Return the (X, Y) coordinate for the center point of the cell that contains the specified text.  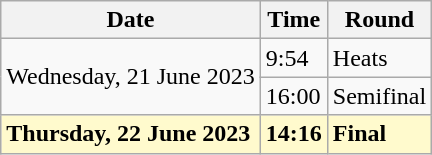
Heats (379, 58)
Round (379, 20)
Semifinal (379, 96)
Wednesday, 21 June 2023 (131, 77)
14:16 (294, 134)
Date (131, 20)
Final (379, 134)
Time (294, 20)
9:54 (294, 58)
Thursday, 22 June 2023 (131, 134)
16:00 (294, 96)
